Find where the given text appears and provide that cell's center as [x, y] coordinate. 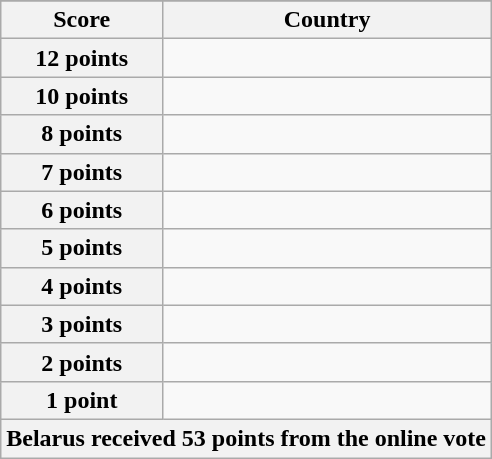
3 points [82, 324]
7 points [82, 172]
Belarus received 53 points from the online vote [246, 438]
5 points [82, 248]
2 points [82, 362]
Country [328, 20]
8 points [82, 134]
12 points [82, 58]
1 point [82, 400]
10 points [82, 96]
Score [82, 20]
6 points [82, 210]
4 points [82, 286]
